Return the [X, Y] coordinate for the center point of the cell that contains the specified text.  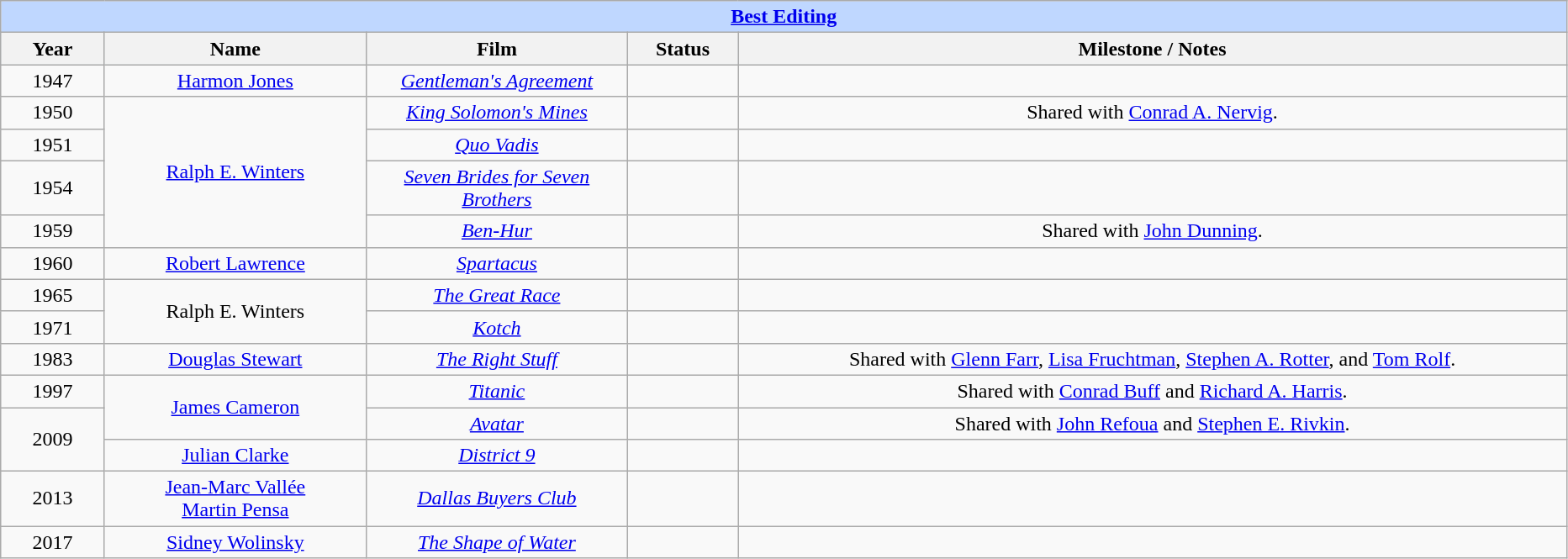
1959 [53, 231]
1971 [53, 327]
Quo Vadis [496, 145]
1965 [53, 295]
Shared with Glenn Farr, Lisa Fruchtman, Stephen A. Rotter, and Tom Rolf. [1153, 359]
2009 [53, 439]
1950 [53, 113]
Shared with John Refoua and Stephen E. Rivkin. [1153, 423]
1954 [53, 188]
Shared with John Dunning. [1153, 231]
1960 [53, 263]
Harmon Jones [235, 81]
Gentleman's Agreement [496, 81]
1983 [53, 359]
Name [235, 49]
Dallas Buyers Club [496, 499]
The Great Race [496, 295]
Spartacus [496, 263]
Jean-Marc ValléeMartin Pensa [235, 499]
1947 [53, 81]
Best Editing [784, 17]
Ben-Hur [496, 231]
The Shape of Water [496, 542]
Film [496, 49]
Titanic [496, 391]
Avatar [496, 423]
James Cameron [235, 407]
2013 [53, 499]
Shared with Conrad Buff and Richard A. Harris. [1153, 391]
Julian Clarke [235, 456]
Kotch [496, 327]
The Right Stuff [496, 359]
District 9 [496, 456]
Douglas Stewart [235, 359]
King Solomon's Mines [496, 113]
Milestone / Notes [1153, 49]
Seven Brides for Seven Brothers [496, 188]
Year [53, 49]
1997 [53, 391]
Robert Lawrence [235, 263]
1951 [53, 145]
Status [683, 49]
2017 [53, 542]
Sidney Wolinsky [235, 542]
Shared with Conrad A. Nervig. [1153, 113]
